For the text-containing cell, return its midpoint in (X, Y) coordinate format. 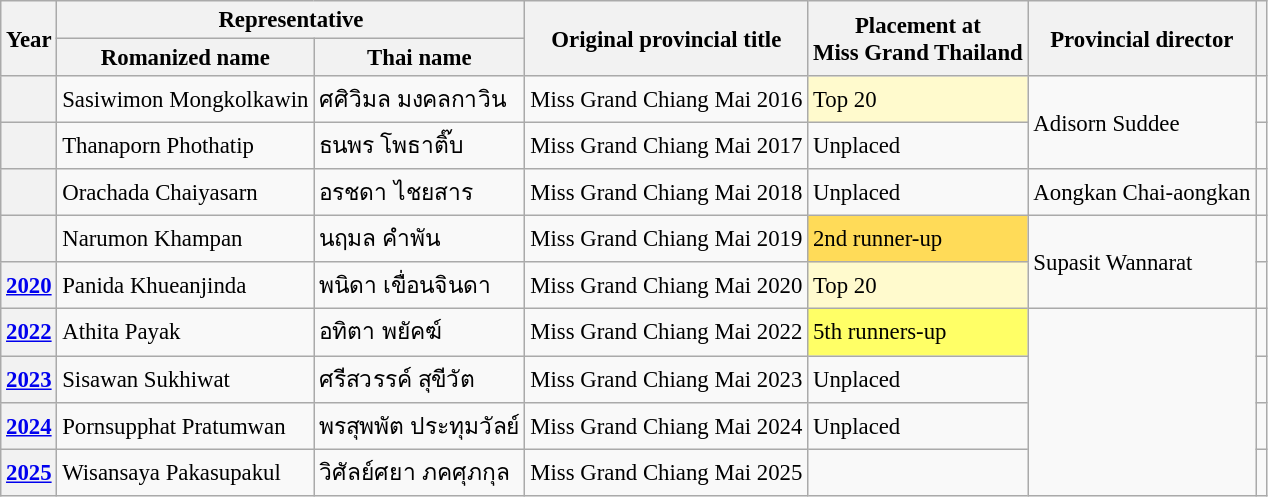
พนิดา เขื่อนจินดา (420, 286)
Orachada Chaiyasarn (186, 192)
Miss Grand Chiang Mai 2020 (666, 286)
Panida Khueanjinda (186, 286)
2020 (29, 286)
Miss Grand Chiang Mai 2022 (666, 332)
ศศิวิมล มงคลกาวิน (420, 100)
Pornsupphat Pratumwan (186, 426)
Adisorn Suddee (1142, 122)
Aongkan Chai-aongkan (1142, 192)
ธนพร โพธาติ๊บ (420, 146)
2023 (29, 380)
Romanized name (186, 58)
Thanaporn Phothatip (186, 146)
Miss Grand Chiang Mai 2018 (666, 192)
Thai name (420, 58)
Narumon Khampan (186, 240)
วิศัลย์ศยา ภคศุภกุล (420, 472)
Miss Grand Chiang Mai 2023 (666, 380)
Miss Grand Chiang Mai 2025 (666, 472)
Wisansaya Pakasupakul (186, 472)
ศรีสวรรค์ สุขีวัต (420, 380)
Year (29, 38)
Sisawan Sukhiwat (186, 380)
Provincial director (1142, 38)
Representative (291, 20)
2nd runner-up (918, 240)
2022 (29, 332)
Miss Grand Chiang Mai 2024 (666, 426)
นฤมล คำพัน (420, 240)
5th runners-up (918, 332)
2024 (29, 426)
2025 (29, 472)
Placement atMiss Grand Thailand (918, 38)
Original provincial title (666, 38)
อทิตา พยัคฆ์ (420, 332)
อรชดา ไชยสาร (420, 192)
Athita Payak (186, 332)
Miss Grand Chiang Mai 2016 (666, 100)
Supasit Wannarat (1142, 262)
พรสุพพัต ประทุมวัลย์ (420, 426)
Miss Grand Chiang Mai 2019 (666, 240)
Sasiwimon Mongkolkawin (186, 100)
Miss Grand Chiang Mai 2017 (666, 146)
